Capture the cell that displays the provided text and extract its (X, Y) central coordinate. 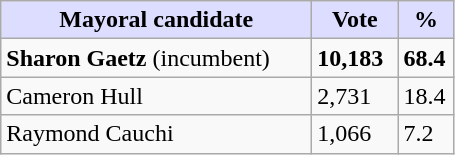
Sharon Gaetz (incumbent) (156, 58)
18.4 (426, 96)
7.2 (426, 134)
68.4 (426, 58)
10,183 (355, 58)
Vote (355, 20)
1,066 (355, 134)
Mayoral candidate (156, 20)
% (426, 20)
2,731 (355, 96)
Raymond Cauchi (156, 134)
Cameron Hull (156, 96)
